Output the (X, Y) coordinate of the center of the cell containing the given text.  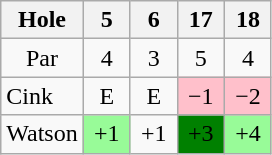
Watson (42, 134)
3 (154, 58)
17 (200, 20)
Cink (42, 96)
6 (154, 20)
Par (42, 58)
+3 (200, 134)
Hole (42, 20)
−2 (248, 96)
+4 (248, 134)
−1 (200, 96)
18 (248, 20)
